For the text-containing cell, return its midpoint in (X, Y) coordinate format. 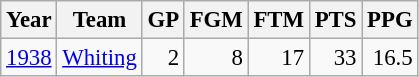
8 (216, 58)
PPG (390, 20)
2 (163, 58)
1938 (29, 58)
Whiting (100, 58)
GP (163, 20)
Team (100, 20)
16.5 (390, 58)
33 (335, 58)
PTS (335, 20)
Year (29, 20)
17 (278, 58)
FTM (278, 20)
FGM (216, 20)
